Find where the given text appears and provide that cell's center as (x, y) coordinate. 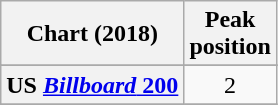
2 (230, 85)
Chart (2018) (92, 34)
US Billboard 200 (92, 85)
Peak position (230, 34)
